Pinpoint the cell where the given text exists, returning its (x, y) midpoint coordinate. 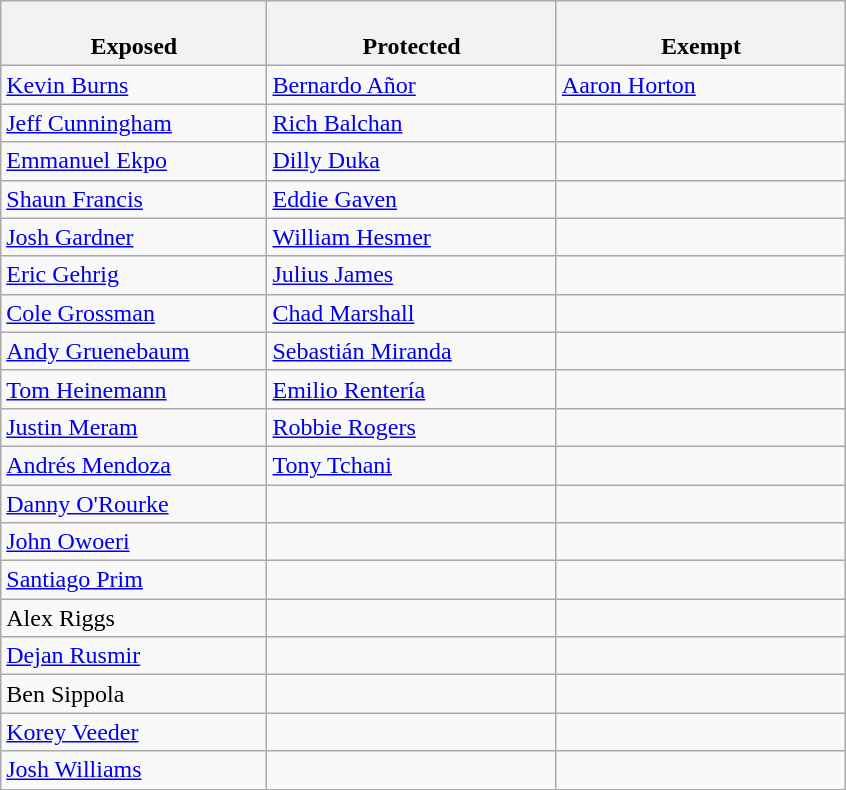
Dejan Rusmir (134, 656)
Exempt (700, 34)
William Hesmer (412, 237)
Eric Gehrig (134, 275)
Justin Meram (134, 427)
Eddie Gaven (412, 199)
Andrés Mendoza (134, 465)
Ben Sippola (134, 694)
Aaron Horton (700, 85)
Sebastián Miranda (412, 351)
Korey Veeder (134, 732)
Tom Heinemann (134, 389)
Alex Riggs (134, 618)
Emmanuel Ekpo (134, 161)
Shaun Francis (134, 199)
Rich Balchan (412, 123)
Emilio Rentería (412, 389)
Kevin Burns (134, 85)
Danny O'Rourke (134, 503)
Santiago Prim (134, 580)
Jeff Cunningham (134, 123)
Julius James (412, 275)
Cole Grossman (134, 313)
Chad Marshall (412, 313)
Tony Tchani (412, 465)
John Owoeri (134, 542)
Exposed (134, 34)
Bernardo Añor (412, 85)
Josh Williams (134, 770)
Andy Gruenebaum (134, 351)
Robbie Rogers (412, 427)
Dilly Duka (412, 161)
Protected (412, 34)
Josh Gardner (134, 237)
